From the cell containing the given text, extract its center point as (X, Y) coordinate. 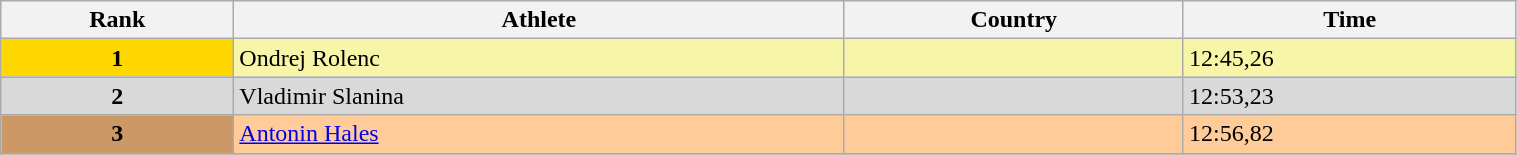
Athlete (539, 20)
Ondrej Rolenc (539, 58)
1 (118, 58)
Country (1014, 20)
Time (1350, 20)
Rank (118, 20)
12:56,82 (1350, 134)
3 (118, 134)
12:53,23 (1350, 96)
2 (118, 96)
Antonin Hales (539, 134)
Vladimir Slanina (539, 96)
12:45,26 (1350, 58)
